Return [X, Y] of the center of cell containing provided text 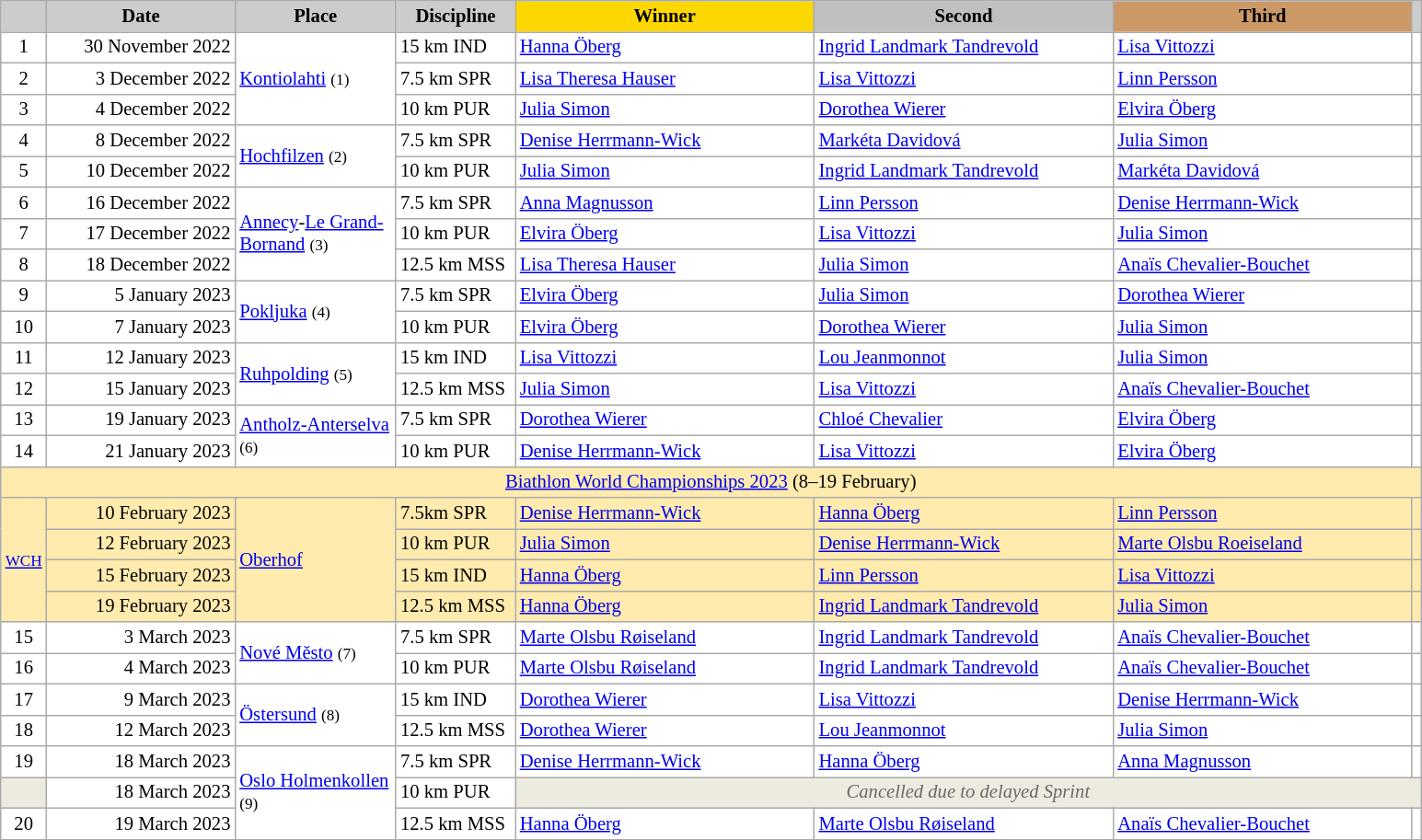
Oslo Holmenkollen (9) [315, 791]
9 March 2023 [142, 699]
20 [24, 823]
Discipline [456, 16]
Date [142, 16]
5 [24, 171]
Place [315, 16]
16 December 2022 [142, 202]
7 January 2023 [142, 327]
Winner [665, 16]
Hochfilzen (2) [315, 156]
Chloé Chevalier [965, 420]
30 November 2022 [142, 47]
Cancelled due to delayed Sprint [968, 792]
14 [24, 451]
13 [24, 420]
Third [1263, 16]
WCH [24, 559]
4 March 2023 [142, 668]
2 [24, 78]
12 January 2023 [142, 358]
10 [24, 327]
Kontiolahti (1) [315, 77]
15 February 2023 [142, 575]
10 December 2022 [142, 171]
7.5km SPR [456, 512]
17 [24, 699]
21 January 2023 [142, 451]
7 [24, 234]
18 [24, 731]
11 [24, 358]
Second [965, 16]
3 December 2022 [142, 78]
10 February 2023 [142, 512]
Biathlon World Championships 2023 (8–19 February) [711, 482]
4 [24, 141]
1 [24, 47]
4 December 2022 [142, 109]
12 [24, 389]
Marte Olsbu Roeiseland [1263, 544]
3 March 2023 [142, 638]
16 [24, 668]
Pokljuka (4) [315, 311]
Antholz-Anterselva (6) [315, 435]
5 January 2023 [142, 295]
12 February 2023 [142, 544]
8 December 2022 [142, 141]
6 [24, 202]
19 [24, 761]
19 March 2023 [142, 823]
Östersund (8) [315, 715]
17 December 2022 [142, 234]
18 December 2022 [142, 264]
3 [24, 109]
12 March 2023 [142, 731]
Nové Město (7) [315, 653]
15 January 2023 [142, 389]
9 [24, 295]
Annecy-Le Grand-Bornand (3) [315, 234]
19 January 2023 [142, 420]
19 February 2023 [142, 606]
15 [24, 638]
Oberhof [315, 559]
8 [24, 264]
Ruhpolding (5) [315, 374]
